Search for the cell housing the specified text and yield its [x, y] center coordinate. 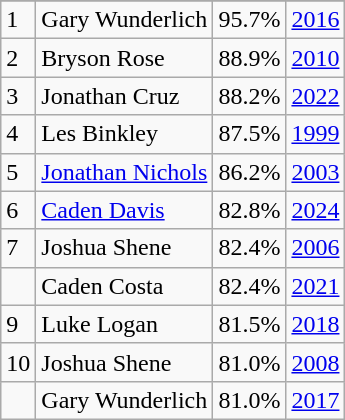
95.7% [250, 20]
Les Binkley [124, 134]
2 [18, 58]
88.2% [250, 96]
9 [18, 324]
3 [18, 96]
2018 [316, 324]
Jonathan Nichols [124, 172]
82.8% [250, 210]
6 [18, 210]
2016 [316, 20]
2024 [316, 210]
Jonathan Cruz [124, 96]
5 [18, 172]
Caden Costa [124, 286]
4 [18, 134]
2008 [316, 362]
2022 [316, 96]
86.2% [250, 172]
2006 [316, 248]
7 [18, 248]
2017 [316, 400]
10 [18, 362]
2010 [316, 58]
81.5% [250, 324]
2003 [316, 172]
1 [18, 20]
Caden Davis [124, 210]
2021 [316, 286]
Luke Logan [124, 324]
87.5% [250, 134]
88.9% [250, 58]
1999 [316, 134]
Bryson Rose [124, 58]
